Find where the given text appears and provide that cell's center as (x, y) coordinate. 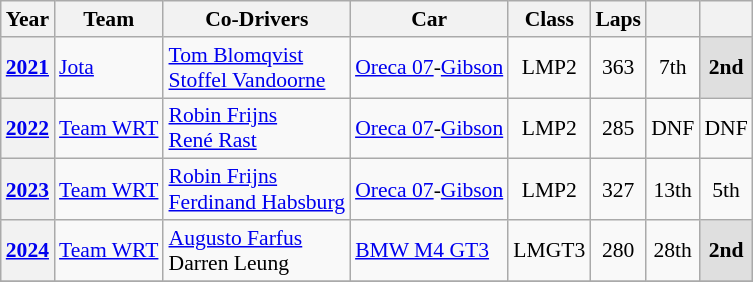
Augusto Farfus Darren Leung (256, 250)
13th (672, 190)
2023 (28, 190)
363 (618, 68)
2021 (28, 68)
28th (672, 250)
Class (549, 19)
BMW M4 GT3 (429, 250)
280 (618, 250)
LMGT3 (549, 250)
285 (618, 128)
Robin Frijns Ferdinand Habsburg (256, 190)
Robin Frijns René Rast (256, 128)
2022 (28, 128)
Tom Blomqvist Stoffel Vandoorne (256, 68)
Co-Drivers (256, 19)
Laps (618, 19)
7th (672, 68)
Year (28, 19)
2024 (28, 250)
Team (108, 19)
Jota (108, 68)
5th (726, 190)
327 (618, 190)
Car (429, 19)
